Output the (x, y) coordinate of the center of the cell containing the given text.  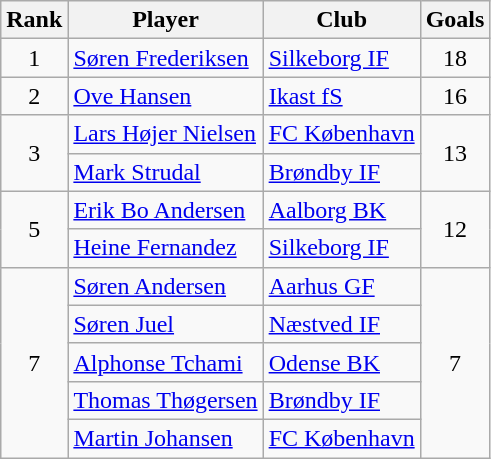
Goals (455, 20)
Ove Hansen (166, 96)
Næstved IF (342, 324)
5 (34, 229)
Søren Frederiksen (166, 58)
3 (34, 153)
13 (455, 153)
2 (34, 96)
16 (455, 96)
Player (166, 20)
1 (34, 58)
18 (455, 58)
Søren Andersen (166, 286)
Rank (34, 20)
Club (342, 20)
Mark Strudal (166, 172)
Ikast fS (342, 96)
Erik Bo Andersen (166, 210)
Thomas Thøgersen (166, 400)
Alphonse Tchami (166, 362)
Heine Fernandez (166, 248)
Aalborg BK (342, 210)
Aarhus GF (342, 286)
12 (455, 229)
Martin Johansen (166, 438)
Søren Juel (166, 324)
Lars Højer Nielsen (166, 134)
Odense BK (342, 362)
